Provide the [x, y] coordinate of the cell's center where the given text is located.  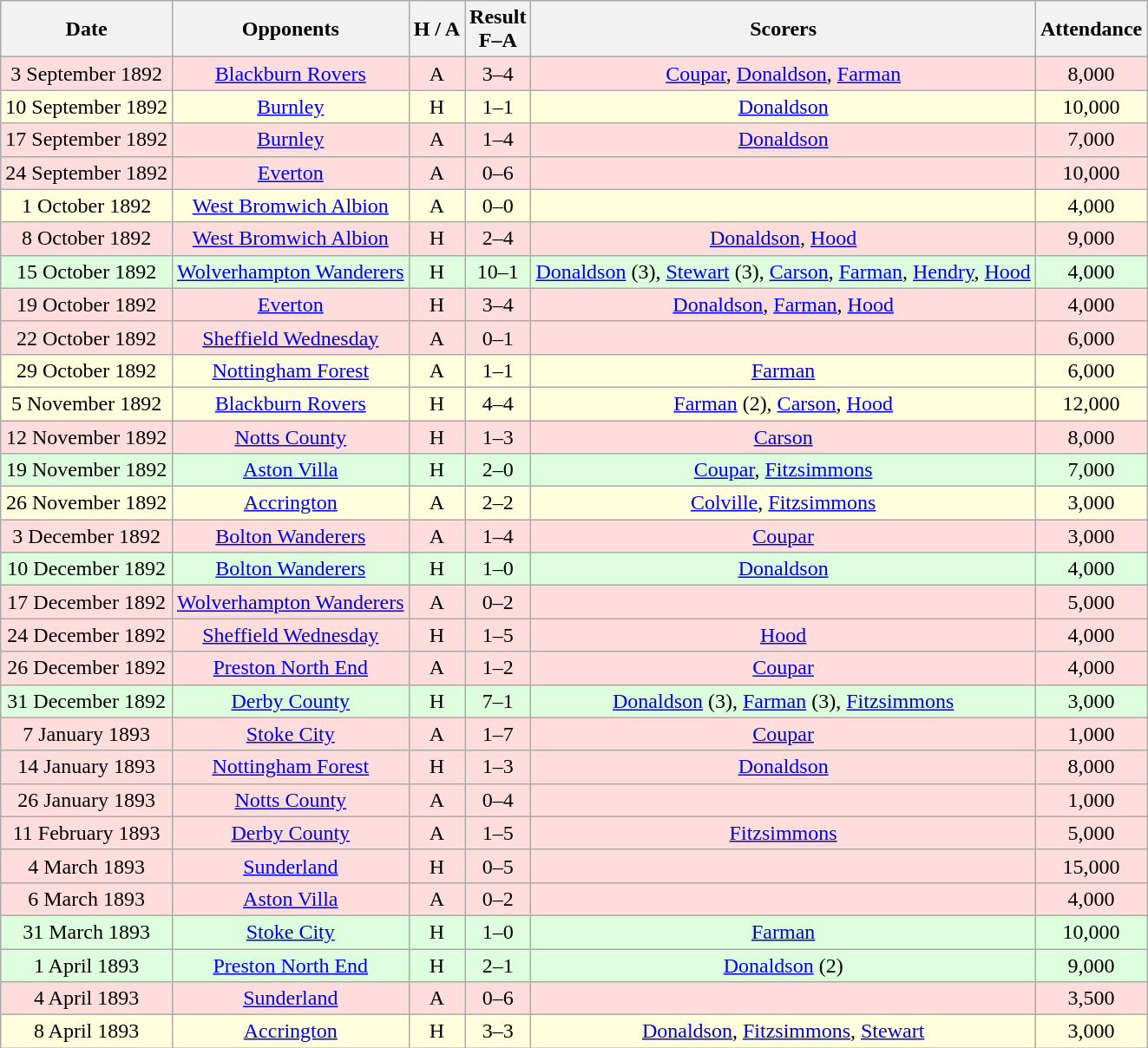
0–5 [498, 866]
14 January 1893 [87, 767]
Date [87, 29]
Coupar, Donaldson, Farman [783, 74]
Donaldson, Hood [783, 239]
31 March 1893 [87, 932]
26 November 1892 [87, 503]
22 October 1892 [87, 337]
3 December 1892 [87, 536]
Donaldson (3), Stewart (3), Carson, Farman, Hendry, Hood [783, 272]
2–0 [498, 470]
15,000 [1091, 866]
0–4 [498, 800]
Fitzsimmons [783, 833]
5 November 1892 [87, 403]
10–1 [498, 272]
17 September 1892 [87, 140]
11 February 1893 [87, 833]
4 March 1893 [87, 866]
3,500 [1091, 999]
Colville, Fitzsimmons [783, 503]
8 April 1893 [87, 1032]
Donaldson, Fitzsimmons, Stewart [783, 1032]
Donaldson (2) [783, 966]
0–1 [498, 337]
6 March 1893 [87, 899]
2–4 [498, 239]
ResultF–A [498, 29]
Farman (2), Carson, Hood [783, 403]
2–1 [498, 966]
7–1 [498, 701]
Coupar, Fitzsimmons [783, 470]
4 April 1893 [87, 999]
7 January 1893 [87, 734]
Attendance [1091, 29]
1–2 [498, 668]
H / A [436, 29]
1–7 [498, 734]
24 December 1892 [87, 635]
3 September 1892 [87, 74]
1 April 1893 [87, 966]
Scorers [783, 29]
1 October 1892 [87, 206]
15 October 1892 [87, 272]
19 October 1892 [87, 305]
8 October 1892 [87, 239]
4–4 [498, 403]
31 December 1892 [87, 701]
Opponents [290, 29]
12,000 [1091, 403]
3–3 [498, 1032]
10 December 1892 [87, 569]
Hood [783, 635]
0–0 [498, 206]
26 January 1893 [87, 800]
26 December 1892 [87, 668]
10 September 1892 [87, 107]
Donaldson, Farman, Hood [783, 305]
Donaldson (3), Farman (3), Fitzsimmons [783, 701]
29 October 1892 [87, 370]
19 November 1892 [87, 470]
2–2 [498, 503]
24 September 1892 [87, 173]
12 November 1892 [87, 436]
17 December 1892 [87, 602]
Carson [783, 436]
